Find where the given text appears and provide that cell's center as (x, y) coordinate. 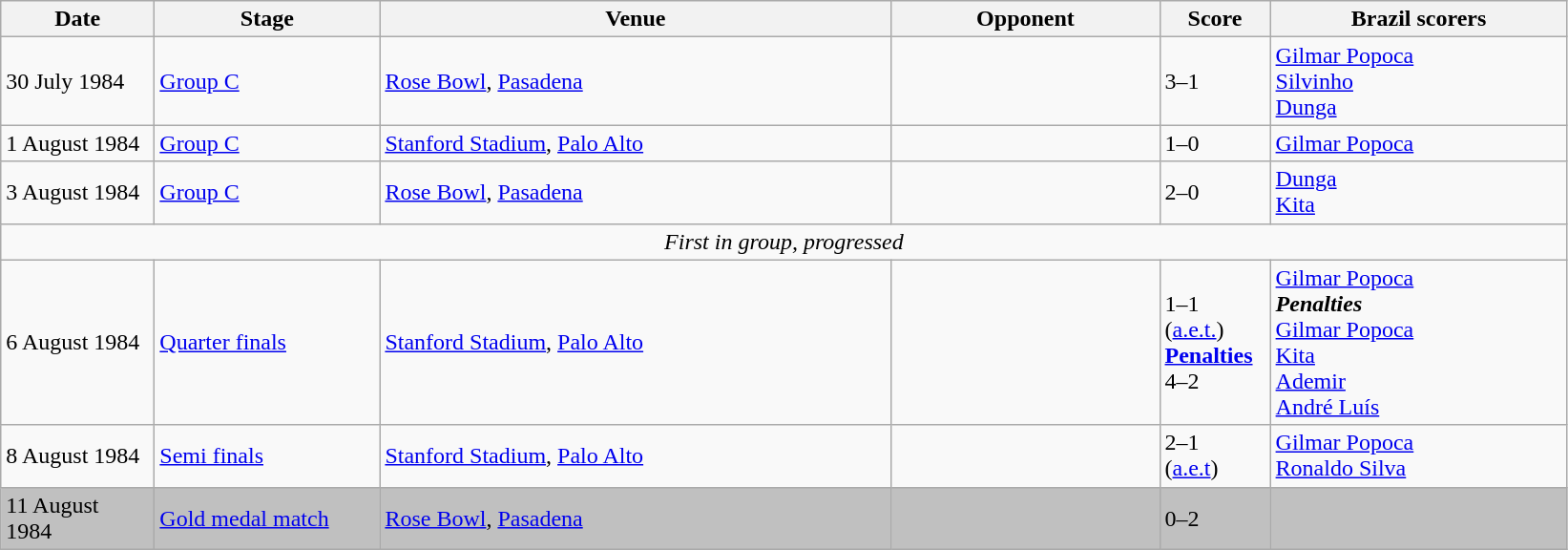
30 July 1984 (78, 81)
3 August 1984 (78, 193)
Opponent (1025, 19)
1–1 (a.e.t.) Penalties 4–2 (1215, 342)
Venue (636, 19)
Dunga Kita (1418, 193)
2–0 (1215, 193)
1–0 (1215, 143)
Gilmar Popoca Penalties Gilmar Popoca Kita Ademir André Luís (1418, 342)
6 August 1984 (78, 342)
First in group, progressed (784, 242)
Score (1215, 19)
Gilmar Popoca Ronaldo Silva (1418, 456)
0–2 (1215, 518)
8 August 1984 (78, 456)
3–1 (1215, 81)
Date (78, 19)
Quarter finals (267, 342)
Gilmar Popoca (1418, 143)
Gilmar Popoca Silvinho Dunga (1418, 81)
Brazil scorers (1418, 19)
2–1 (a.e.t) (1215, 456)
1 August 1984 (78, 143)
Stage (267, 19)
Semi finals (267, 456)
Gold medal match (267, 518)
11 August 1984 (78, 518)
